For the text-containing cell, return its midpoint in (X, Y) coordinate format. 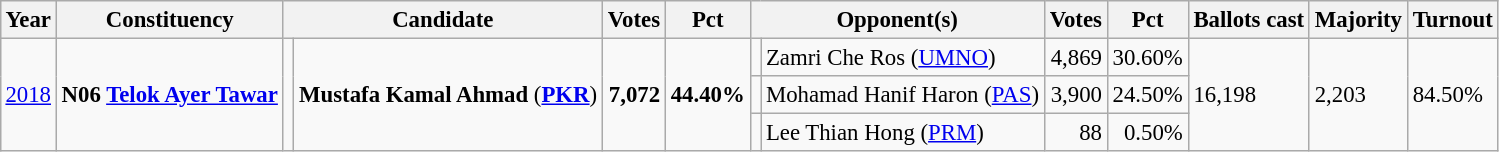
Zamri Che Ros (UMNO) (903, 57)
16,198 (1248, 94)
44.40% (708, 94)
2018 (28, 94)
Majority (1358, 20)
7,072 (634, 94)
Ballots cast (1248, 20)
30.60% (1148, 57)
Mustafa Kamal Ahmad (PKR) (448, 94)
Constituency (170, 20)
Lee Thian Hong (PRM) (903, 133)
2,203 (1358, 94)
Candidate (442, 20)
24.50% (1148, 95)
Mohamad Hanif Haron (PAS) (903, 95)
88 (1076, 133)
84.50% (1452, 94)
3,900 (1076, 95)
0.50% (1148, 133)
Turnout (1452, 20)
Year (28, 20)
Opponent(s) (897, 20)
N06 Telok Ayer Tawar (170, 94)
4,869 (1076, 57)
